Search for the cell housing the specified text and yield its [x, y] center coordinate. 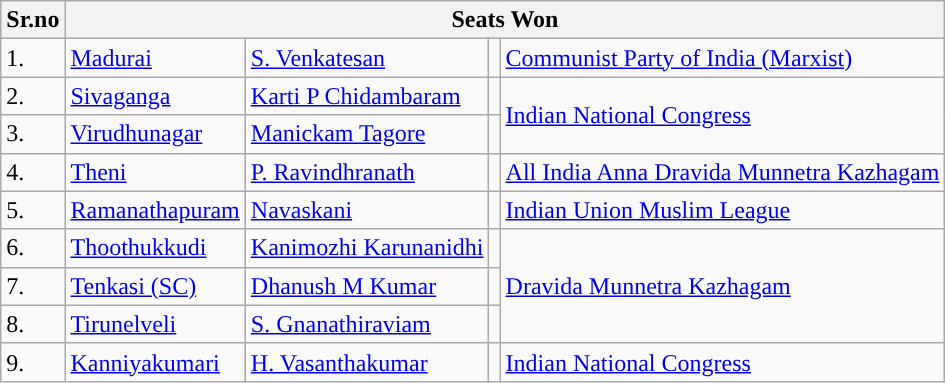
Manickam Tagore [367, 134]
7. [33, 286]
Sr.no [33, 20]
Dravida Munnetra Kazhagam [722, 286]
1. [33, 58]
4. [33, 172]
Thoothukkudi [155, 248]
8. [33, 324]
All India Anna Dravida Munnetra Kazhagam [722, 172]
5. [33, 210]
Indian Union Muslim League [722, 210]
3. [33, 134]
6. [33, 248]
Tirunelveli [155, 324]
Kanniyakumari [155, 362]
Ramanathapuram [155, 210]
Kanimozhi Karunanidhi [367, 248]
H. Vasanthakumar [367, 362]
Communist Party of India (Marxist) [722, 58]
Karti P Chidambaram [367, 96]
P. Ravindhranath [367, 172]
S. Gnanathiraviam [367, 324]
Sivaganga [155, 96]
Dhanush M Kumar [367, 286]
Madurai [155, 58]
9. [33, 362]
Seats Won [505, 20]
Tenkasi (SC) [155, 286]
2. [33, 96]
S. Venkatesan [367, 58]
Theni [155, 172]
Virudhunagar [155, 134]
Navaskani [367, 210]
